Pinpoint the cell where the given text exists, returning its (X, Y) midpoint coordinate. 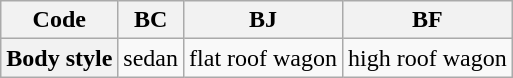
Code (60, 20)
BC (151, 20)
high roof wagon (428, 58)
BF (428, 20)
sedan (151, 58)
BJ (264, 20)
flat roof wagon (264, 58)
Body style (60, 58)
